Determine the (x, y) coordinate at the center of the cell enclosing the given text.  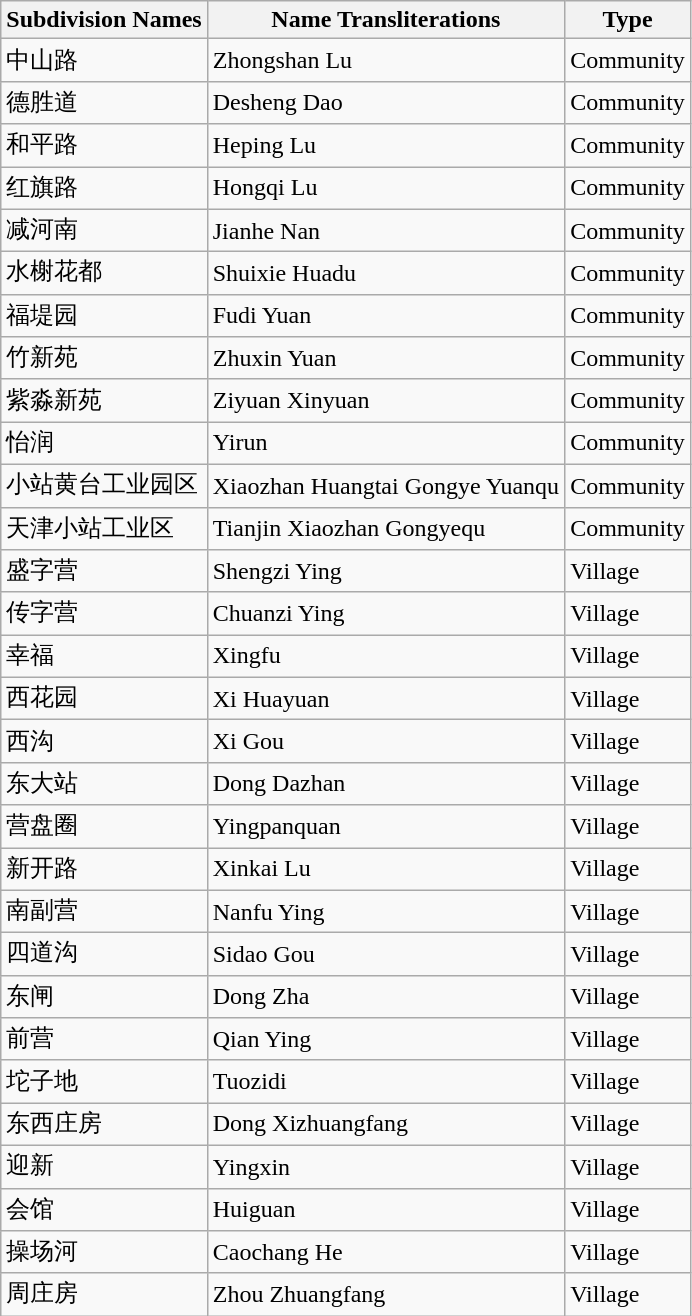
前营 (104, 1040)
Subdivision Names (104, 20)
Desheng Dao (386, 102)
天津小站工业区 (104, 528)
会馆 (104, 1210)
Tuozidi (386, 1082)
Type (628, 20)
西花园 (104, 698)
Chuanzi Ying (386, 614)
东闸 (104, 996)
坨子地 (104, 1082)
Sidao Gou (386, 954)
福堤园 (104, 316)
Huiguan (386, 1210)
红旗路 (104, 188)
Yingpanquan (386, 826)
东大站 (104, 784)
Tianjin Xiaozhan Gongyequ (386, 528)
Xi Huayuan (386, 698)
Nanfu Ying (386, 912)
Fudi Yuan (386, 316)
Zhou Zhuangfang (386, 1294)
水榭花都 (104, 274)
Xinkai Lu (386, 870)
Qian Ying (386, 1040)
迎新 (104, 1166)
Hongqi Lu (386, 188)
周庄房 (104, 1294)
Dong Zha (386, 996)
Caochang He (386, 1252)
Jianhe Nan (386, 230)
新开路 (104, 870)
操场河 (104, 1252)
西沟 (104, 742)
和平路 (104, 146)
Shengzi Ying (386, 572)
东西庄房 (104, 1124)
Yingxin (386, 1166)
德胜道 (104, 102)
怡润 (104, 444)
Xingfu (386, 656)
Shuixie Huadu (386, 274)
竹新苑 (104, 358)
Name Transliterations (386, 20)
四道沟 (104, 954)
Dong Xizhuangfang (386, 1124)
Yirun (386, 444)
Zhuxin Yuan (386, 358)
营盘圈 (104, 826)
Heping Lu (386, 146)
Zhongshan Lu (386, 60)
减河南 (104, 230)
传字营 (104, 614)
Xi Gou (386, 742)
幸福 (104, 656)
紫淼新苑 (104, 400)
盛字营 (104, 572)
Ziyuan Xinyuan (386, 400)
Dong Dazhan (386, 784)
Xiaozhan Huangtai Gongye Yuanqu (386, 486)
南副营 (104, 912)
小站黄台工业园区 (104, 486)
中山路 (104, 60)
